From the cell containing the given text, extract its center point as (x, y) coordinate. 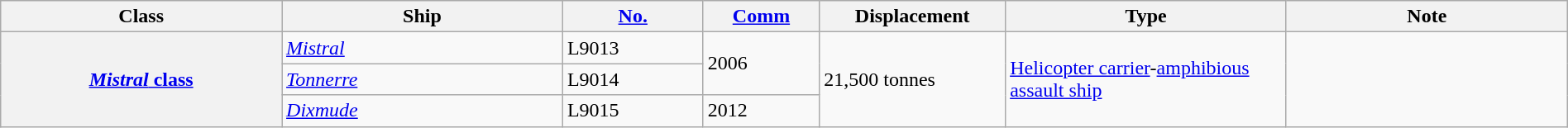
Note (1427, 17)
L9014 (633, 79)
Mistral (423, 48)
Mistral class (141, 79)
2012 (761, 111)
L9015 (633, 111)
No. (633, 17)
21,500 tonnes (913, 79)
Tonnerre (423, 79)
Helicopter carrier-amphibious assault ship (1146, 79)
Dixmude (423, 111)
Comm (761, 17)
Displacement (913, 17)
Class (141, 17)
Type (1146, 17)
2006 (761, 64)
L9013 (633, 48)
Ship (423, 17)
